Return the [x, y] coordinate for the center point of the cell that contains the specified text.  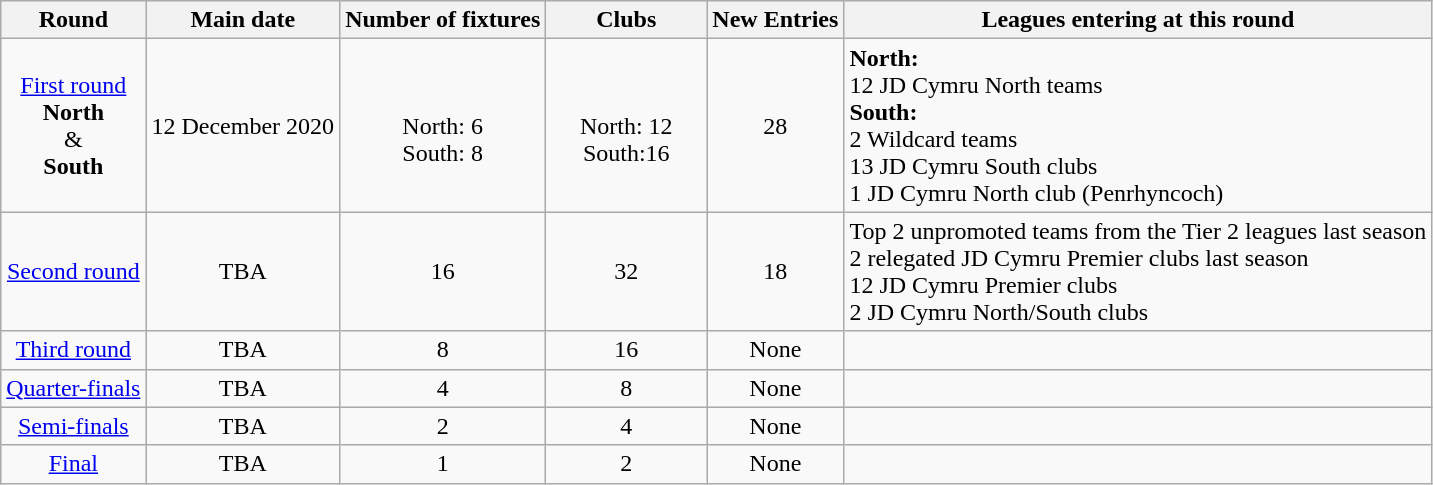
New Entries [776, 20]
Round [74, 20]
North: 12 JD Cymru North teamsSouth: 2 Wildcard teams 13 JD Cymru South clubs 1 JD Cymru North club (Penrhyncoch) [1138, 126]
1 [443, 464]
First round North& South [74, 126]
Semi-finals [74, 426]
Quarter-finals [74, 388]
North: 12 South:16 [626, 126]
North: 6 South: 8 [443, 126]
32 [626, 272]
18 [776, 272]
Clubs [626, 20]
Second round [74, 272]
Leagues entering at this round [1138, 20]
Number of fixtures [443, 20]
Third round [74, 350]
Final [74, 464]
28 [776, 126]
Main date [243, 20]
12 December 2020 [243, 126]
